Extract the [X, Y] coordinate from the center of the cell holding the provided text.  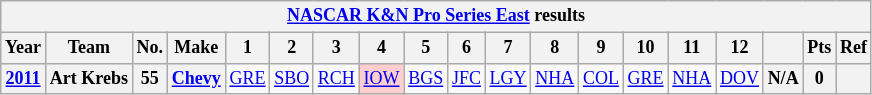
2 [292, 48]
12 [740, 48]
1 [248, 48]
4 [382, 48]
6 [467, 48]
COL [602, 78]
N/A [783, 78]
SBO [292, 78]
3 [336, 48]
JFC [467, 78]
NASCAR K&N Pro Series East results [436, 16]
5 [426, 48]
Make [196, 48]
Team [88, 48]
11 [692, 48]
Pts [820, 48]
Ref [854, 48]
55 [150, 78]
LGY [508, 78]
RCH [336, 78]
0 [820, 78]
7 [508, 48]
Art Krebs [88, 78]
8 [555, 48]
10 [646, 48]
BGS [426, 78]
9 [602, 48]
IOW [382, 78]
Year [24, 48]
Chevy [196, 78]
2011 [24, 78]
No. [150, 48]
DOV [740, 78]
